Determine the [X, Y] coordinate at the center of the cell enclosing the given text.  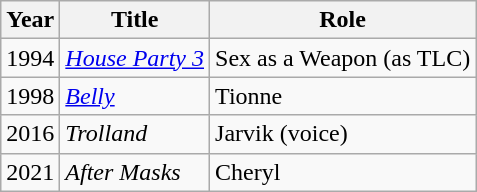
Jarvik (voice) [343, 134]
House Party 3 [135, 58]
2021 [30, 172]
Role [343, 20]
Sex as a Weapon (as TLC) [343, 58]
After Masks [135, 172]
Title [135, 20]
Trolland [135, 134]
1994 [30, 58]
Year [30, 20]
Belly [135, 96]
Tionne [343, 96]
1998 [30, 96]
2016 [30, 134]
Cheryl [343, 172]
